Output the (x, y) coordinate of the center of the cell containing the given text.  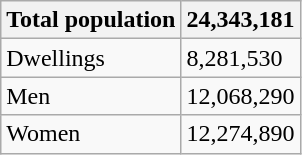
24,343,181 (240, 20)
Total population (91, 20)
Dwellings (91, 58)
8,281,530 (240, 58)
Women (91, 134)
Men (91, 96)
12,274,890 (240, 134)
12,068,290 (240, 96)
